Output the (x, y) coordinate of the center of the cell containing the given text.  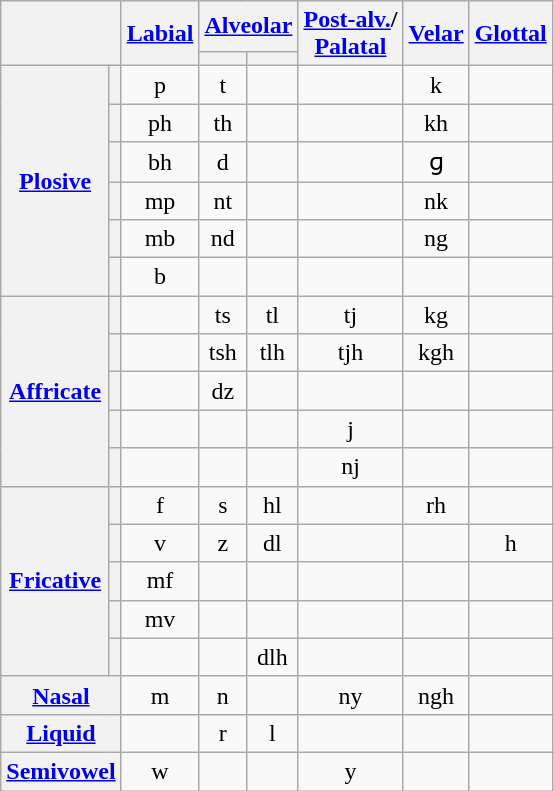
Velar (436, 34)
bh (160, 162)
mf (160, 581)
ɡ (436, 162)
tj (350, 315)
dz (223, 391)
Semivowel (61, 771)
m (160, 695)
nj (350, 467)
tjh (350, 353)
Nasal (61, 695)
kgh (436, 353)
rh (436, 505)
h (510, 543)
nt (223, 201)
ny (350, 695)
tl (272, 315)
Fricative (56, 581)
dlh (272, 657)
k (436, 85)
Glottal (510, 34)
ts (223, 315)
Post-alv./Palatal (350, 34)
Liquid (61, 733)
mb (160, 239)
y (350, 771)
nd (223, 239)
ng (436, 239)
Plosive (56, 181)
l (272, 733)
r (223, 733)
n (223, 695)
d (223, 162)
hl (272, 505)
kg (436, 315)
tlh (272, 353)
w (160, 771)
Affricate (56, 391)
nk (436, 201)
th (223, 123)
j (350, 429)
p (160, 85)
v (160, 543)
tsh (223, 353)
f (160, 505)
z (223, 543)
mv (160, 619)
ph (160, 123)
Labial (160, 34)
dl (272, 543)
s (223, 505)
ngh (436, 695)
mp (160, 201)
kh (436, 123)
Alveolar (248, 26)
t (223, 85)
b (160, 277)
